Provide the [x, y] coordinate of the cell's center where the given text is located.  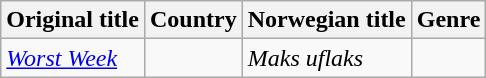
Maks uflaks [326, 58]
Original title [73, 20]
Genre [448, 20]
Worst Week [73, 58]
Country [193, 20]
Norwegian title [326, 20]
